Provide the (x, y) coordinate of the cell's center where the given text is located.  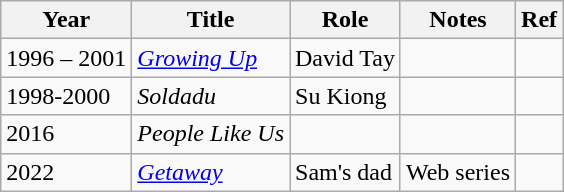
Year (66, 20)
Notes (458, 20)
2016 (66, 134)
David Tay (346, 58)
Su Kiong (346, 96)
Sam's dad (346, 172)
Role (346, 20)
Web series (458, 172)
People Like Us (211, 134)
Ref (540, 20)
Growing Up (211, 58)
Title (211, 20)
2022 (66, 172)
1998-2000 (66, 96)
Getaway (211, 172)
Soldadu (211, 96)
1996 – 2001 (66, 58)
